Locate the cell with the specified text and output its (X, Y) center coordinate. 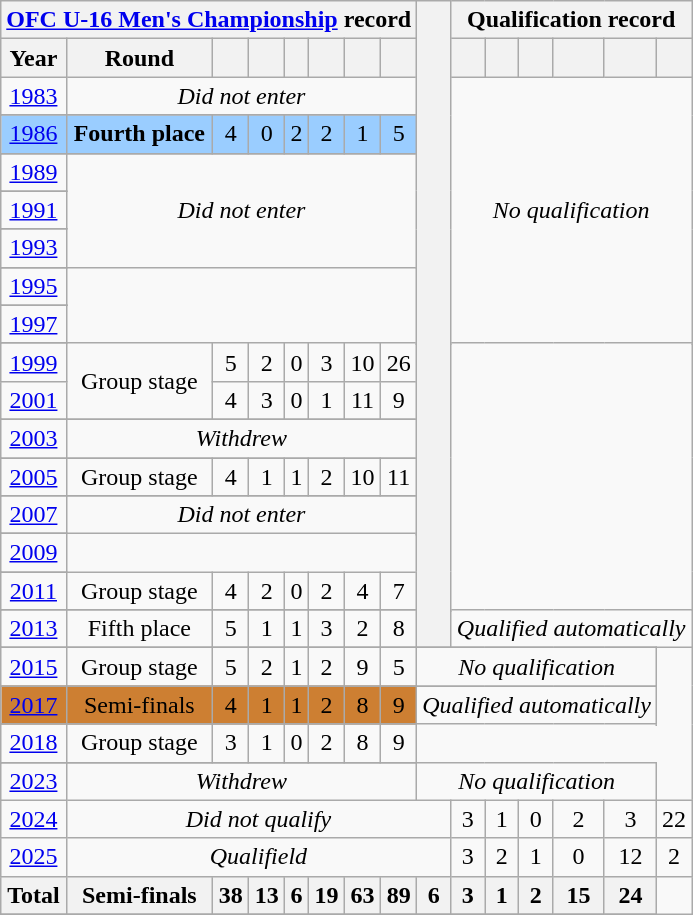
1989 (34, 172)
Qualification record (572, 20)
19 (326, 895)
Did not qualify (258, 819)
38 (231, 895)
1993 (34, 248)
Total (34, 895)
22 (674, 819)
2018 (34, 743)
Fourth place (139, 134)
2025 (34, 857)
63 (363, 895)
2017 (34, 705)
13 (267, 895)
1983 (34, 96)
2023 (34, 781)
12 (630, 857)
OFC U-16 Men's Championship record (209, 20)
2005 (34, 477)
1986 (34, 134)
24 (630, 895)
1995 (34, 286)
2003 (34, 438)
2015 (34, 667)
Fifth place (139, 629)
15 (579, 895)
2009 (34, 553)
2011 (34, 591)
Year (34, 58)
Qualifield (258, 857)
2001 (34, 400)
Round (139, 58)
1999 (34, 362)
2024 (34, 819)
7 (399, 591)
89 (399, 895)
1997 (34, 324)
1991 (34, 210)
26 (399, 362)
2007 (34, 515)
2013 (34, 629)
